Identify which cell holds the provided text, then report its [X, Y] central coordinate. 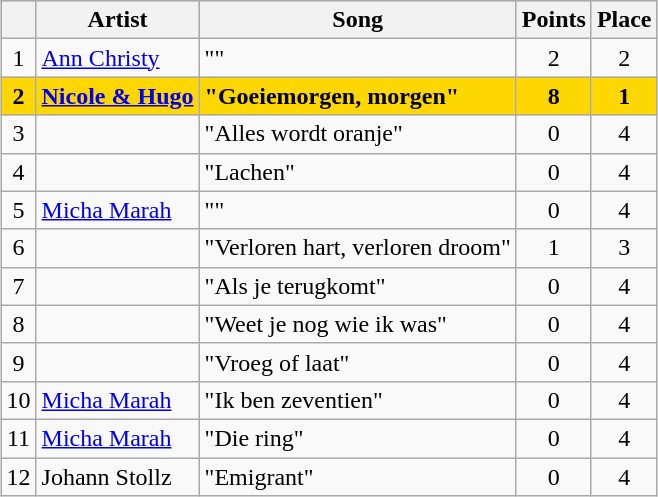
"Als je terugkomt" [358, 286]
12 [18, 477]
6 [18, 248]
10 [18, 400]
7 [18, 286]
"Ik ben zeventien" [358, 400]
"Verloren hart, verloren droom" [358, 248]
Ann Christy [118, 58]
Points [554, 20]
"Lachen" [358, 172]
"Goeiemorgen, morgen" [358, 96]
"Emigrant" [358, 477]
Artist [118, 20]
"Vroeg of laat" [358, 362]
Nicole & Hugo [118, 96]
Place [624, 20]
9 [18, 362]
Johann Stollz [118, 477]
"Alles wordt oranje" [358, 134]
11 [18, 438]
Song [358, 20]
"Weet je nog wie ik was" [358, 324]
5 [18, 210]
"Die ring" [358, 438]
